Return (x, y) of the center of cell containing provided text 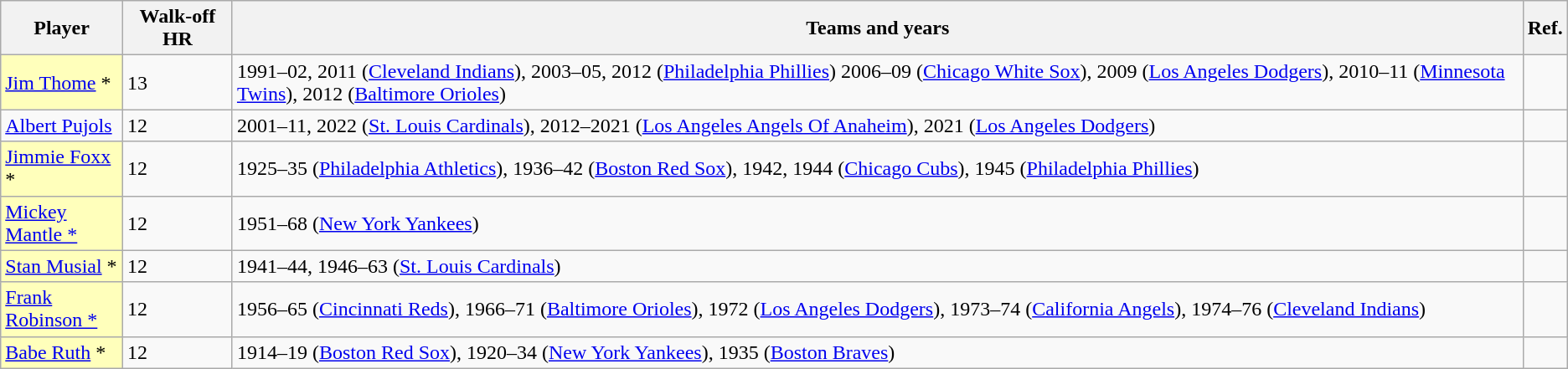
1956–65 (Cincinnati Reds), 1966–71 (Baltimore Orioles), 1972 (Los Angeles Dodgers), 1973–74 (California Angels), 1974–76 (Cleveland Indians) (878, 310)
1951–68 (New York Yankees) (878, 223)
2001–11, 2022 (St. Louis Cardinals), 2012–2021 (Los Angeles Angels Of Anaheim), 2021 (Los Angeles Dodgers) (878, 126)
Babe Ruth * (62, 352)
Teams and years (878, 28)
1941–44, 1946–63 (St. Louis Cardinals) (878, 266)
Stan Musial * (62, 266)
Walk-off HR (178, 28)
FrankRobinson * (62, 310)
1925–35 (Philadelphia Athletics), 1936–42 (Boston Red Sox), 1942, 1944 (Chicago Cubs), 1945 (Philadelphia Phillies) (878, 169)
Jimmie Foxx * (62, 169)
Ref. (1545, 28)
1914–19 (Boston Red Sox), 1920–34 (New York Yankees), 1935 (Boston Braves) (878, 352)
Jim Thome * (62, 82)
Player (62, 28)
MickeyMantle * (62, 223)
13 (178, 82)
Albert Pujols (62, 126)
